Scan for the cell matching the given text and deliver its [X, Y] coordinate at center. 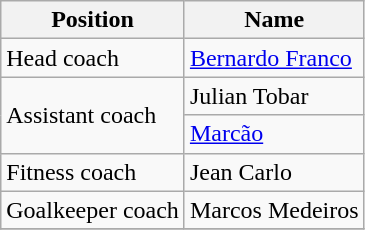
Head coach [93, 58]
Fitness coach [93, 172]
Jean Carlo [274, 172]
Goalkeeper coach [93, 210]
Name [274, 20]
Position [93, 20]
Marcão [274, 134]
Marcos Medeiros [274, 210]
Assistant coach [93, 115]
Julian Tobar [274, 96]
Bernardo Franco [274, 58]
